Detect which cell encompasses the target text, then output its [x, y] center coordinate. 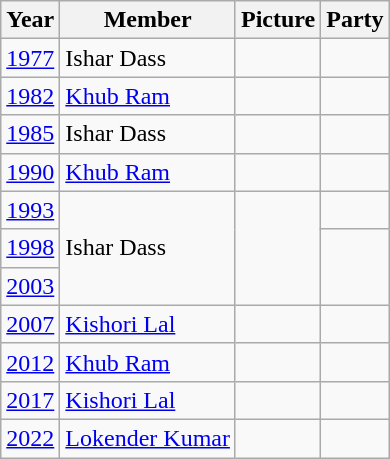
Lokender Kumar [148, 438]
2022 [30, 438]
Party [355, 20]
Year [30, 20]
1985 [30, 134]
Member [148, 20]
1993 [30, 210]
1982 [30, 96]
1990 [30, 172]
2017 [30, 400]
2003 [30, 286]
1977 [30, 58]
2012 [30, 362]
Picture [278, 20]
2007 [30, 324]
1998 [30, 248]
